For the text-containing cell, return its midpoint in (x, y) coordinate format. 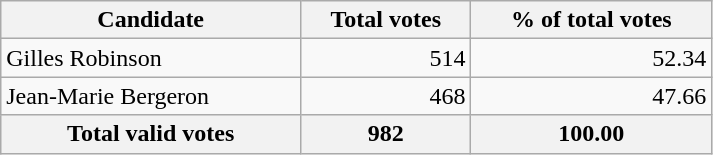
47.66 (592, 96)
Total valid votes (151, 134)
Total votes (386, 20)
% of total votes (592, 20)
982 (386, 134)
Gilles Robinson (151, 58)
514 (386, 58)
Candidate (151, 20)
468 (386, 96)
52.34 (592, 58)
Jean-Marie Bergeron (151, 96)
100.00 (592, 134)
